Extract the [x, y] coordinate from the center of the cell holding the provided text.  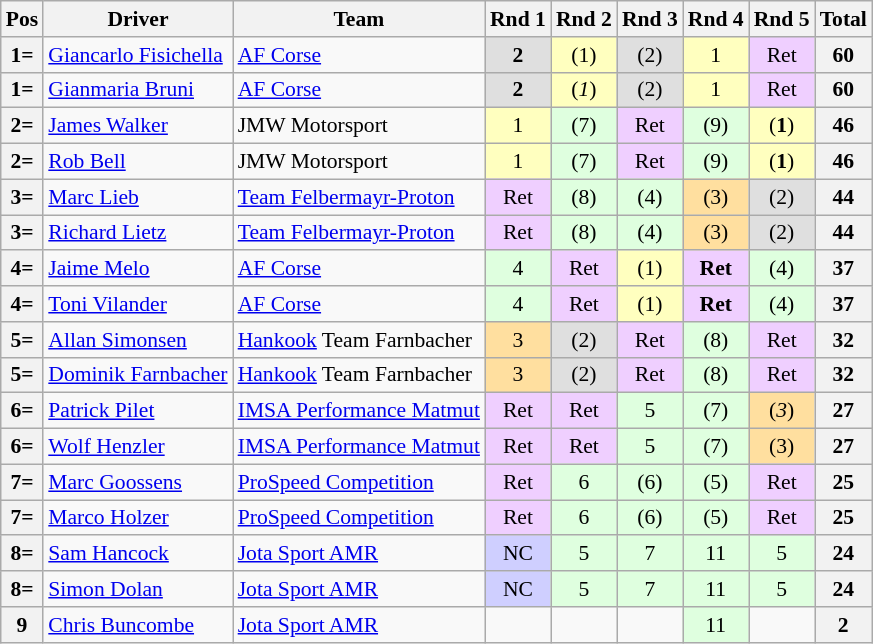
Driver [138, 19]
Marc Lieb [138, 197]
Rnd 2 [584, 19]
Wolf Henzler [138, 447]
Jaime Melo [138, 269]
Marc Goossens [138, 482]
Marco Holzer [138, 518]
Sam Hancock [138, 554]
Giancarlo Fisichella [138, 55]
9 [22, 625]
Dominik Farnbacher [138, 375]
James Walker [138, 126]
Richard Lietz [138, 233]
Rnd 3 [650, 19]
Gianmaria Bruni [138, 90]
Rnd 1 [518, 19]
Rnd 5 [782, 19]
Rob Bell [138, 162]
Chris Buncombe [138, 625]
Allan Simonsen [138, 340]
Toni Vilander [138, 304]
Simon Dolan [138, 589]
Patrick Pilet [138, 411]
Pos [22, 19]
Total [844, 19]
Team [359, 19]
Rnd 4 [716, 19]
